Extract the [X, Y] coordinate from the center of the cell holding the provided text.  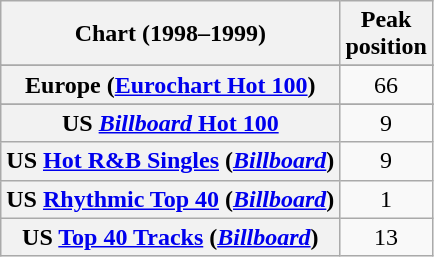
Europe (Eurochart Hot 100) [170, 85]
US Billboard Hot 100 [170, 123]
US Rhythmic Top 40 (Billboard) [170, 199]
66 [386, 85]
Chart (1998–1999) [170, 34]
US Hot R&B Singles (Billboard) [170, 161]
1 [386, 199]
Peakposition [386, 34]
US Top 40 Tracks (Billboard) [170, 237]
13 [386, 237]
